Locate the cell with the specified text and output its [X, Y] center coordinate. 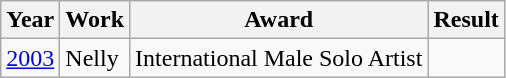
Year [30, 20]
Nelly [95, 58]
Result [466, 20]
Award [279, 20]
2003 [30, 58]
Work [95, 20]
International Male Solo Artist [279, 58]
